Find where the given text appears and provide that cell's center as (x, y) coordinate. 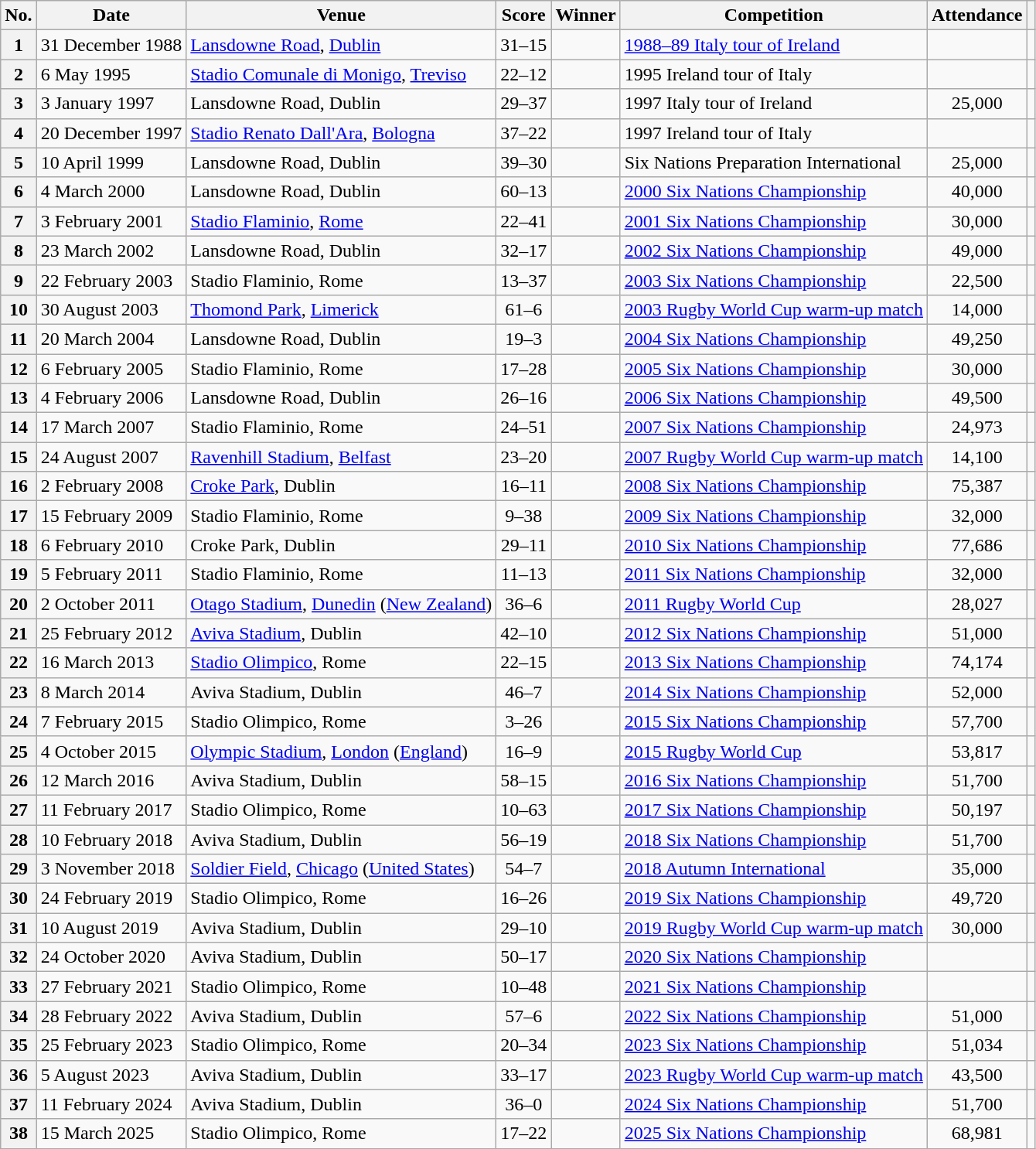
29–10 (524, 928)
33–17 (524, 1075)
2010 Six Nations Championship (773, 545)
24 February 2019 (111, 898)
40,000 (976, 192)
21 (19, 633)
1 (19, 45)
37–22 (524, 133)
2025 Six Nations Championship (773, 1134)
53,817 (976, 751)
12 (19, 369)
39–30 (524, 162)
10 April 1999 (111, 162)
14,000 (976, 309)
49,000 (976, 251)
77,686 (976, 545)
6 (19, 192)
6 February 2010 (111, 545)
2019 Six Nations Championship (773, 898)
Six Nations Preparation International (773, 162)
Olympic Stadium, London (England) (342, 751)
Ravenhill Stadium, Belfast (342, 457)
Soldier Field, Chicago (United States) (342, 869)
31 (19, 928)
35,000 (976, 869)
24 August 2007 (111, 457)
2023 Six Nations Championship (773, 1045)
56–19 (524, 839)
28,027 (976, 604)
23 (19, 692)
24,973 (976, 428)
Otago Stadium, Dunedin (New Zealand) (342, 604)
29 (19, 869)
3–26 (524, 721)
37 (19, 1104)
31–15 (524, 45)
16 (19, 486)
2005 Six Nations Championship (773, 369)
2024 Six Nations Championship (773, 1104)
1988–89 Italy tour of Ireland (773, 45)
27 (19, 810)
7 February 2015 (111, 721)
60–13 (524, 192)
5 (19, 162)
2001 Six Nations Championship (773, 221)
10–63 (524, 810)
22 (19, 663)
Stadio Renato Dall'Ara, Bologna (342, 133)
8 (19, 251)
Score (524, 15)
2011 Six Nations Championship (773, 574)
54–7 (524, 869)
16–11 (524, 486)
2009 Six Nations Championship (773, 516)
2023 Rugby World Cup warm-up match (773, 1075)
3 November 2018 (111, 869)
23 March 2002 (111, 251)
27 February 2021 (111, 987)
17 March 2007 (111, 428)
2018 Autumn International (773, 869)
14 (19, 428)
Date (111, 15)
2018 Six Nations Championship (773, 839)
17–28 (524, 369)
58–15 (524, 780)
2007 Rugby World Cup warm-up match (773, 457)
28 February 2022 (111, 1016)
24 October 2020 (111, 957)
2016 Six Nations Championship (773, 780)
5 August 2023 (111, 1075)
38 (19, 1134)
No. (19, 15)
22,500 (976, 280)
31 December 1988 (111, 45)
19–3 (524, 339)
22–15 (524, 663)
2 October 2011 (111, 604)
1995 Ireland tour of Italy (773, 74)
12 March 2016 (111, 780)
46–7 (524, 692)
11 February 2017 (111, 810)
24–51 (524, 428)
17 (19, 516)
6 May 1995 (111, 74)
11 February 2024 (111, 1104)
Stadio Comunale di Monigo, Treviso (342, 74)
34 (19, 1016)
16–9 (524, 751)
2002 Six Nations Championship (773, 251)
2022 Six Nations Championship (773, 1016)
3 January 1997 (111, 104)
2000 Six Nations Championship (773, 192)
Thomond Park, Limerick (342, 309)
10–48 (524, 987)
4 February 2006 (111, 398)
30 August 2003 (111, 309)
8 March 2014 (111, 692)
32–17 (524, 251)
2003 Six Nations Championship (773, 280)
Winner (586, 15)
24 (19, 721)
30 (19, 898)
Competition (773, 15)
2004 Six Nations Championship (773, 339)
9 (19, 280)
75,387 (976, 486)
26–16 (524, 398)
1997 Italy tour of Ireland (773, 104)
25 February 2023 (111, 1045)
5 February 2011 (111, 574)
1997 Ireland tour of Italy (773, 133)
49,500 (976, 398)
61–6 (524, 309)
11 (19, 339)
4 (19, 133)
22–41 (524, 221)
2020 Six Nations Championship (773, 957)
3 (19, 104)
50–17 (524, 957)
4 March 2000 (111, 192)
26 (19, 780)
20 (19, 604)
Venue (342, 15)
7 (19, 221)
2013 Six Nations Championship (773, 663)
74,174 (976, 663)
4 October 2015 (111, 751)
49,720 (976, 898)
50,197 (976, 810)
2 (19, 74)
2015 Rugby World Cup (773, 751)
19 (19, 574)
2007 Six Nations Championship (773, 428)
22–12 (524, 74)
35 (19, 1045)
36–0 (524, 1104)
16–26 (524, 898)
15 February 2009 (111, 516)
42–10 (524, 633)
23–20 (524, 457)
17–22 (524, 1134)
3 February 2001 (111, 221)
2011 Rugby World Cup (773, 604)
29–37 (524, 104)
25 (19, 751)
51,034 (976, 1045)
22 February 2003 (111, 280)
14,100 (976, 457)
13–37 (524, 280)
36 (19, 1075)
2003 Rugby World Cup warm-up match (773, 309)
10 August 2019 (111, 928)
43,500 (976, 1075)
52,000 (976, 692)
2015 Six Nations Championship (773, 721)
10 (19, 309)
29–11 (524, 545)
57–6 (524, 1016)
13 (19, 398)
2 February 2008 (111, 486)
2008 Six Nations Championship (773, 486)
6 February 2005 (111, 369)
25 February 2012 (111, 633)
2021 Six Nations Championship (773, 987)
2019 Rugby World Cup warm-up match (773, 928)
15 March 2025 (111, 1134)
2014 Six Nations Championship (773, 692)
18 (19, 545)
16 March 2013 (111, 663)
36–6 (524, 604)
15 (19, 457)
Attendance (976, 15)
11–13 (524, 574)
10 February 2018 (111, 839)
33 (19, 987)
20–34 (524, 1045)
28 (19, 839)
20 March 2004 (111, 339)
2006 Six Nations Championship (773, 398)
57,700 (976, 721)
2017 Six Nations Championship (773, 810)
49,250 (976, 339)
20 December 1997 (111, 133)
32 (19, 957)
68,981 (976, 1134)
2012 Six Nations Championship (773, 633)
9–38 (524, 516)
